For the text-containing cell, return its midpoint in (x, y) coordinate format. 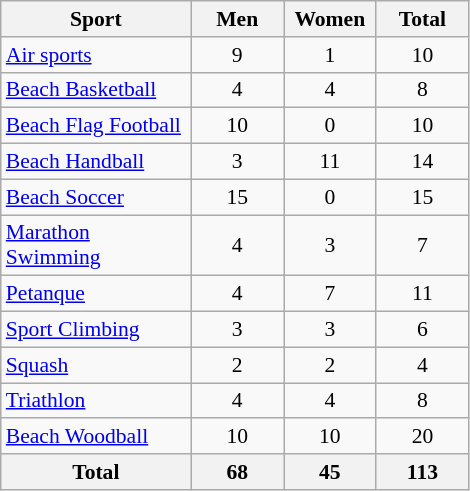
Sport Climbing (96, 330)
6 (422, 330)
Beach Basketball (96, 90)
20 (422, 437)
Beach Flag Football (96, 126)
45 (330, 472)
Air sports (96, 55)
Women (330, 19)
113 (422, 472)
Petanque (96, 294)
9 (238, 55)
1 (330, 55)
68 (238, 472)
Beach Woodball (96, 437)
Marathon Swimming (96, 246)
Men (238, 19)
Beach Soccer (96, 197)
Beach Handball (96, 162)
14 (422, 162)
Triathlon (96, 401)
Squash (96, 365)
Sport (96, 19)
